Scan for the cell matching the given text and deliver its (x, y) coordinate at center. 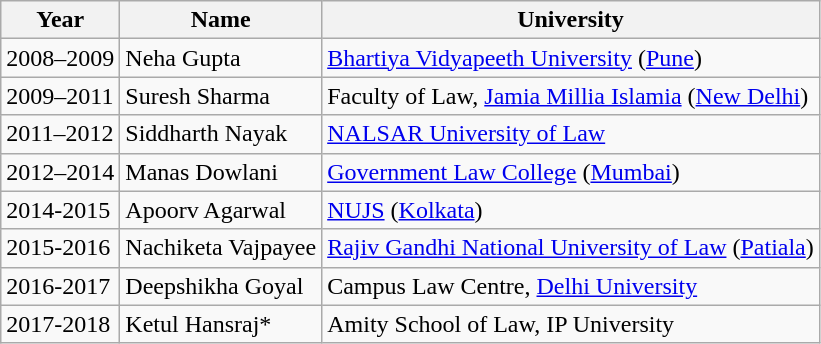
2014-2015 (60, 210)
Neha Gupta (221, 58)
Suresh Sharma (221, 96)
Amity School of Law, IP University (571, 324)
2011–2012 (60, 134)
2017-2018 (60, 324)
Apoorv Agarwal (221, 210)
Siddharth Nayak (221, 134)
Nachiketa Vajpayee (221, 248)
Name (221, 20)
Manas Dowlani (221, 172)
Government Law College (Mumbai) (571, 172)
NALSAR University of Law (571, 134)
2016-2017 (60, 286)
2009–2011 (60, 96)
2015-2016 (60, 248)
Bhartiya Vidyapeeth University (Pune) (571, 58)
Ketul Hansraj* (221, 324)
NUJS (Kolkata) (571, 210)
Rajiv Gandhi National University of Law (Patiala) (571, 248)
Campus Law Centre, Delhi University (571, 286)
Faculty of Law, Jamia Millia Islamia (New Delhi) (571, 96)
Year (60, 20)
University (571, 20)
2008–2009 (60, 58)
Deepshikha Goyal (221, 286)
2012–2014 (60, 172)
